Find where the given text appears and provide that cell's center as (X, Y) coordinate. 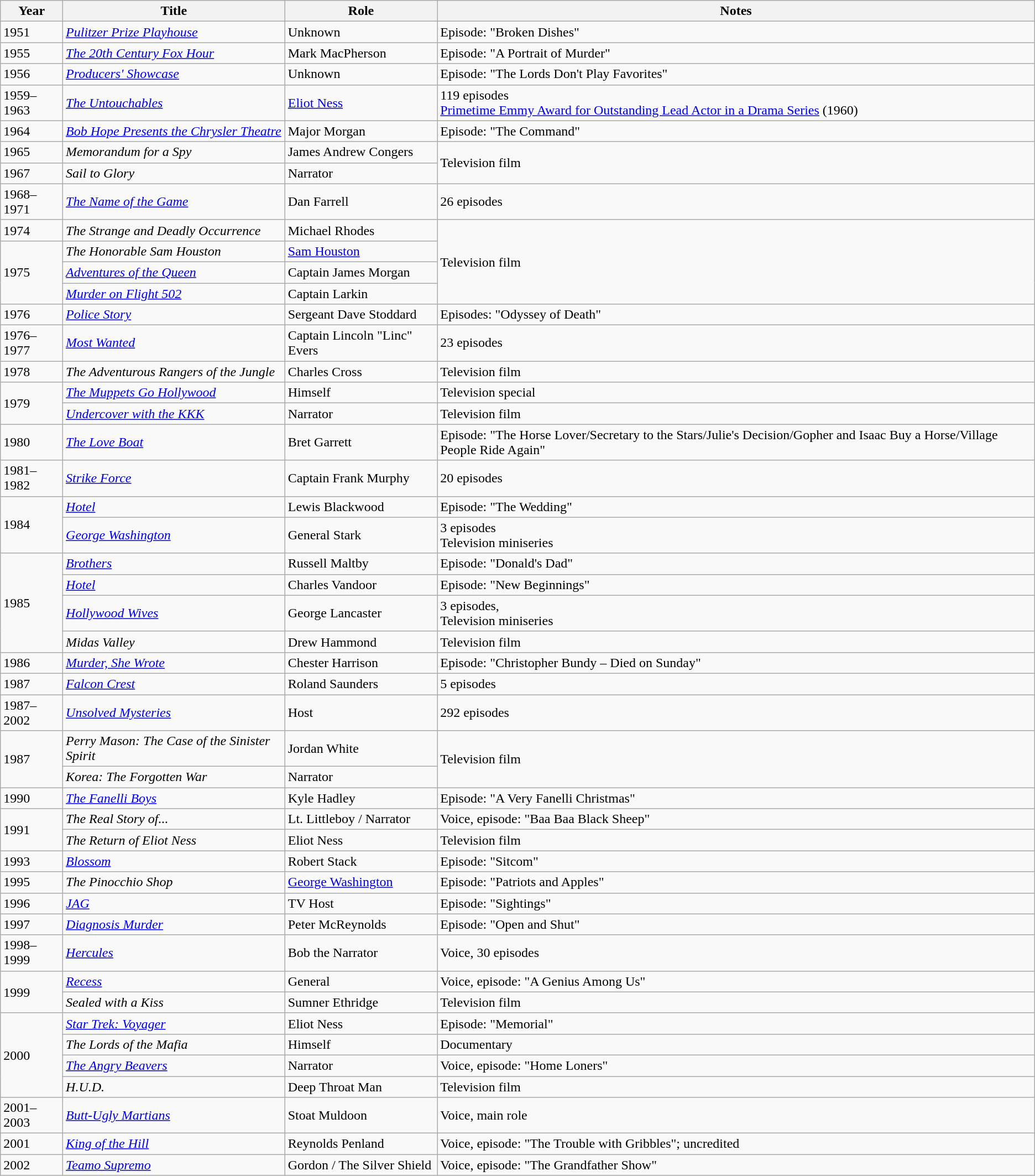
1999 (32, 992)
Episode: "Sitcom" (736, 861)
Memorandum for a Spy (174, 152)
Episode: "Donald's Dad" (736, 564)
George Lancaster (360, 613)
Deep Throat Man (360, 1087)
The Real Story of... (174, 819)
1981–1982 (32, 478)
1956 (32, 74)
Charles Vandoor (360, 585)
Role (360, 11)
119 episodesPrimetime Emmy Award for Outstanding Lead Actor in a Drama Series (1960) (736, 103)
Documentary (736, 1044)
Brothers (174, 564)
20 episodes (736, 478)
TV Host (360, 903)
1967 (32, 173)
Teamo Supremo (174, 1165)
3 episodes,Television miniseries (736, 613)
The 20th Century Fox Hour (174, 53)
Episode: "Memorial" (736, 1023)
Captain Frank Murphy (360, 478)
Voice, episode: "The Trouble with Gribbles"; uncredited (736, 1144)
Diagnosis Murder (174, 924)
Captain Larkin (360, 294)
Police Story (174, 315)
The Honorable Sam Houston (174, 251)
Major Morgan (360, 131)
2002 (32, 1165)
Voice, episode: "A Genius Among Us" (736, 981)
The Muppets Go Hollywood (174, 393)
1997 (32, 924)
Hercules (174, 953)
Episode: "The Lords Don't Play Favorites" (736, 74)
Captain Lincoln "Linc" Evers (360, 343)
Producers' Showcase (174, 74)
1987–2002 (32, 712)
Sumner Ethridge (360, 1002)
Midas Valley (174, 642)
Dan Farrell (360, 201)
1955 (32, 53)
1951 (32, 32)
The Adventurous Rangers of the Jungle (174, 372)
Gordon / The Silver Shield (360, 1165)
Title (174, 11)
Adventures of the Queen (174, 272)
1990 (32, 798)
Russell Maltby (360, 564)
3 episodesTelevision miniseries (736, 535)
Perry Mason: The Case of the Sinister Spirit (174, 749)
The Fanelli Boys (174, 798)
1998–1999 (32, 953)
Blossom (174, 861)
Undercover with the KKK (174, 414)
2001 (32, 1144)
JAG (174, 903)
1968–1971 (32, 201)
1995 (32, 882)
Episode: "A Very Fanelli Christmas" (736, 798)
Unsolved Mysteries (174, 712)
Roland Saunders (360, 684)
Murder, She Wrote (174, 663)
5 episodes (736, 684)
The Name of the Game (174, 201)
1976 (32, 315)
Lt. Littleboy / Narrator (360, 819)
Most Wanted (174, 343)
Star Trek: Voyager (174, 1023)
26 episodes (736, 201)
Episode: "Patriots and Apples" (736, 882)
The Return of Eliot Ness (174, 840)
Robert Stack (360, 861)
Episodes: "Odyssey of Death" (736, 315)
Voice, 30 episodes (736, 953)
1978 (32, 372)
Jordan White (360, 749)
Murder on Flight 502 (174, 294)
Sergeant Dave Stoddard (360, 315)
23 episodes (736, 343)
James Andrew Congers (360, 152)
Television special (736, 393)
Butt-Ugly Martians (174, 1115)
1965 (32, 152)
Falcon Crest (174, 684)
1964 (32, 131)
Voice, episode: "Baa Baa Black Sheep" (736, 819)
The Strange and Deadly Occurrence (174, 230)
1980 (32, 443)
Host (360, 712)
Stoat Muldoon (360, 1115)
Sail to Glory (174, 173)
1996 (32, 903)
General (360, 981)
Sealed with a Kiss (174, 1002)
The Untouchables (174, 103)
Korea: The Forgotten War (174, 777)
1976–1977 (32, 343)
Episode: "Broken Dishes" (736, 32)
Michael Rhodes (360, 230)
Bret Garrett (360, 443)
1959–1963 (32, 103)
The Lords of the Mafia (174, 1044)
1991 (32, 830)
Year (32, 11)
Kyle Hadley (360, 798)
Reynolds Penland (360, 1144)
Pulitzer Prize Playhouse (174, 32)
1974 (32, 230)
General Stark (360, 535)
Episode: "The Command" (736, 131)
2000 (32, 1055)
Episode: "The Wedding" (736, 507)
Drew Hammond (360, 642)
The Pinocchio Shop (174, 882)
Bob Hope Presents the Chrysler Theatre (174, 131)
The Angry Beavers (174, 1065)
Episode: "Christopher Bundy – Died on Sunday" (736, 663)
Recess (174, 981)
1979 (32, 403)
Mark MacPherson (360, 53)
Strike Force (174, 478)
The Love Boat (174, 443)
292 episodes (736, 712)
Peter McReynolds (360, 924)
Lewis Blackwood (360, 507)
Episode: "New Beginnings" (736, 585)
Chester Harrison (360, 663)
1986 (32, 663)
Episode: "A Portrait of Murder" (736, 53)
1984 (32, 524)
Notes (736, 11)
Voice, episode: "The Grandfather Show" (736, 1165)
Episode: "The Horse Lover/Secretary to the Stars/Julie's Decision/Gopher and Isaac Buy a Horse/Village People Ride Again" (736, 443)
1975 (32, 272)
Episode: "Open and Shut" (736, 924)
2001–2003 (32, 1115)
Voice, main role (736, 1115)
Charles Cross (360, 372)
Sam Houston (360, 251)
1985 (32, 603)
H.U.D. (174, 1087)
Episode: "Sightings" (736, 903)
Captain James Morgan (360, 272)
Bob the Narrator (360, 953)
1993 (32, 861)
Voice, episode: "Home Loners" (736, 1065)
Hollywood Wives (174, 613)
King of the Hill (174, 1144)
